Identify which cell holds the provided text, then report its [x, y] central coordinate. 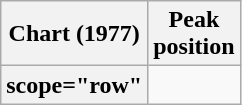
scope="row" [74, 85]
Chart (1977) [74, 34]
Peakposition [194, 34]
